Provide the [X, Y] coordinate of the cell's center where the given text is located.  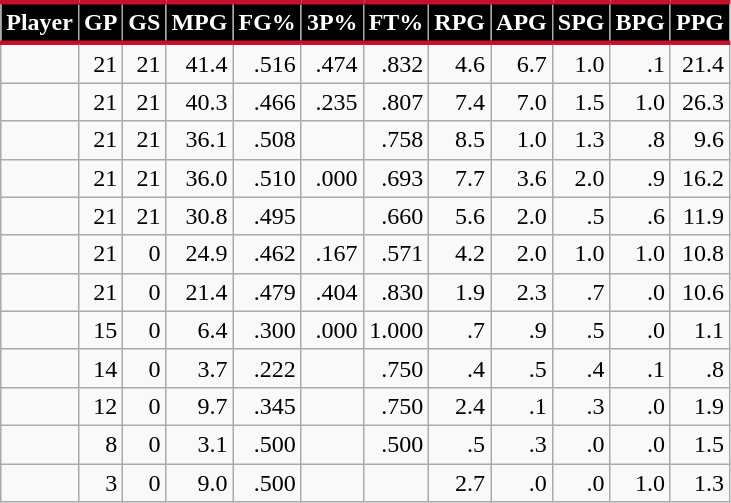
36.1 [200, 140]
6.4 [200, 330]
7.0 [522, 102]
9.0 [200, 483]
40.3 [200, 102]
30.8 [200, 216]
4.6 [460, 63]
APG [522, 22]
.474 [332, 63]
.6 [640, 216]
1.000 [396, 330]
SPG [581, 22]
.462 [267, 254]
.167 [332, 254]
16.2 [700, 178]
.758 [396, 140]
7.4 [460, 102]
8 [100, 444]
RPG [460, 22]
4.2 [460, 254]
24.9 [200, 254]
3.7 [200, 368]
2.7 [460, 483]
Player [40, 22]
15 [100, 330]
26.3 [700, 102]
2.3 [522, 292]
.510 [267, 178]
.300 [267, 330]
GS [144, 22]
41.4 [200, 63]
8.5 [460, 140]
.466 [267, 102]
FT% [396, 22]
.404 [332, 292]
10.8 [700, 254]
3 [100, 483]
PPG [700, 22]
1.1 [700, 330]
.660 [396, 216]
5.6 [460, 216]
.479 [267, 292]
9.7 [200, 406]
36.0 [200, 178]
3.6 [522, 178]
.807 [396, 102]
3.1 [200, 444]
.222 [267, 368]
.830 [396, 292]
.345 [267, 406]
.235 [332, 102]
14 [100, 368]
BPG [640, 22]
12 [100, 406]
FG% [267, 22]
10.6 [700, 292]
3P% [332, 22]
.516 [267, 63]
7.7 [460, 178]
MPG [200, 22]
.693 [396, 178]
11.9 [700, 216]
.495 [267, 216]
.832 [396, 63]
2.4 [460, 406]
.508 [267, 140]
.571 [396, 254]
9.6 [700, 140]
GP [100, 22]
6.7 [522, 63]
